Locate the cell with the specified text and output its (X, Y) center coordinate. 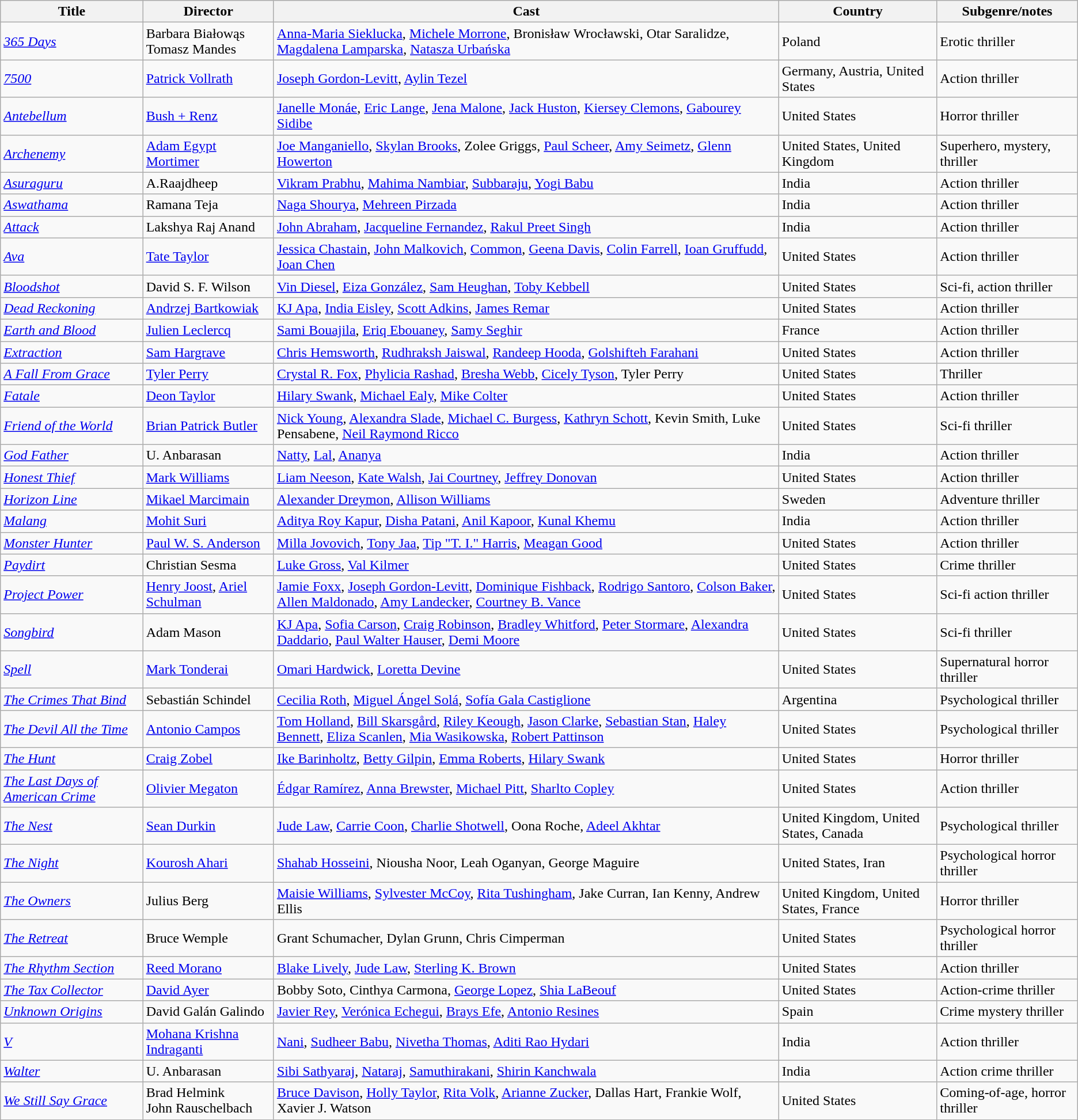
The Night (71, 864)
David Galán Galindo (208, 1012)
Julien Leclercq (208, 330)
Director (208, 12)
Ava (71, 257)
Archenemy (71, 153)
Édgar Ramírez, Anna Brewster, Michael Pitt, Sharlto Copley (526, 788)
The Devil All the Time (71, 729)
Sam Hargrave (208, 352)
Patrick Vollrath (208, 78)
Tate Taylor (208, 257)
God Father (71, 455)
Bruce Wemple (208, 939)
We Still Say Grace (71, 1101)
Thriller (1007, 374)
Nick Young, Alexandra Slade, Michael C. Burgess, Kathryn Schott, Kevin Smith, Luke Pensabene, Neil Raymond Ricco (526, 426)
Vikram Prabhu, Mahima Nambiar, Subbaraju, Yogi Babu (526, 183)
Mikael Marcimain (208, 499)
Poland (857, 41)
Bruce Davison, Holly Taylor, Rita Volk, Arianne Zucker, Dallas Hart, Frankie Wolf, Xavier J. Watson (526, 1101)
365 Days (71, 41)
KJ Apa, India Eisley, Scott Adkins, James Remar (526, 308)
Friend of the World (71, 426)
Paydirt (71, 565)
United States, United Kingdom (857, 153)
Crime thriller (1007, 565)
Paul W. S. Anderson (208, 543)
Sibi Sathyaraj, Nataraj, Samuthirakani, Shirin Kanchwala (526, 1071)
Bloodshot (71, 286)
Christian Sesma (208, 565)
Cecilia Roth, Miguel Ángel Solá, Sofía Gala Castiglione (526, 699)
Jessica Chastain, John Malkovich, Common, Geena Davis, Colin Farrell, Ioan Gruffudd, Joan Chen (526, 257)
The Crimes That Bind (71, 699)
John Abraham, Jacqueline Fernandez, Rakul Preet Singh (526, 227)
Crime mystery thriller (1007, 1012)
Mark Tonderai (208, 669)
Julius Berg (208, 901)
Attack (71, 227)
7500 (71, 78)
Deon Taylor (208, 396)
Aditya Roy Kapur, Disha Patani, Anil Kapoor, Kunal Khemu (526, 521)
A.Raajdheep (208, 183)
David Ayer (208, 990)
Barbara BiałowąsTomasz Mandes (208, 41)
Kourosh Ahari (208, 864)
Coming-of-age, horror thriller (1007, 1101)
Title (71, 12)
Grant Schumacher, Dylan Grunn, Chris Cimperman (526, 939)
Brad HelminkJohn Rauschelbach (208, 1101)
Sci-fi action thriller (1007, 594)
Maisie Williams, Sylvester McCoy, Rita Tushingham, Jake Curran, Ian Kenny, Andrew Ellis (526, 901)
Lakshya Raj Anand (208, 227)
Spain (857, 1012)
Mohit Suri (208, 521)
Sami Bouajila, Eriq Ebouaney, Samy Seghir (526, 330)
Action crime thriller (1007, 1071)
Antebellum (71, 116)
The Rhythm Section (71, 968)
Songbird (71, 632)
Mohana Krishna Indraganti (208, 1041)
Subgenre/notes (1007, 12)
Bush + Renz (208, 116)
Honest Thief (71, 477)
Alexander Dreymon, Allison Williams (526, 499)
Tyler Perry (208, 374)
Walter (71, 1071)
Nani, Sudheer Babu, Nivetha Thomas, Aditi Rao Hydari (526, 1041)
United Kingdom, United States, France (857, 901)
Horizon Line (71, 499)
Jamie Foxx, Joseph Gordon-Levitt, Dominique Fishback, Rodrigo Santoro, Colson Baker, Allen Maldonado, Amy Landecker, Courtney B. Vance (526, 594)
Spell (71, 669)
Earth and Blood (71, 330)
Adam Mason (208, 632)
Adventure thriller (1007, 499)
Hilary Swank, Michael Ealy, Mike Colter (526, 396)
Sweden (857, 499)
Andrzej Bartkowiak (208, 308)
Fatale (71, 396)
Action-crime thriller (1007, 990)
Olivier Megaton (208, 788)
A Fall From Grace (71, 374)
Natty, Lal, Ananya (526, 455)
Sci-fi, action thriller (1007, 286)
V (71, 1041)
United Kingdom, United States, Canada (857, 826)
Extraction (71, 352)
Monster Hunter (71, 543)
The Tax Collector (71, 990)
Country (857, 12)
The Retreat (71, 939)
The Nest (71, 826)
Milla Jovovich, Tony Jaa, Tip "T. I." Harris, Meagan Good (526, 543)
Ramana Teja (208, 205)
Unknown Origins (71, 1012)
Erotic thriller (1007, 41)
Supernatural horror thriller (1007, 669)
Shahab Hosseini, Niousha Noor, Leah Oganyan, George Maguire (526, 864)
Janelle Monáe, Eric Lange, Jena Malone, Jack Huston, Kiersey Clemons, Gabourey Sidibe (526, 116)
Crystal R. Fox, Phylicia Rashad, Bresha Webb, Cicely Tyson, Tyler Perry (526, 374)
Blake Lively, Jude Law, Sterling K. Brown (526, 968)
Liam Neeson, Kate Walsh, Jai Courtney, Jeffrey Donovan (526, 477)
Joseph Gordon-Levitt, Aylin Tezel (526, 78)
Sebastián Schindel (208, 699)
The Owners (71, 901)
Superhero, mystery, thriller (1007, 153)
Chris Hemsworth, Rudhraksh Jaiswal, Randeep Hooda, Golshifteh Farahani (526, 352)
The Last Days of American Crime (71, 788)
Brian Patrick Butler (208, 426)
Cast (526, 12)
Anna-Maria Sieklucka, Michele Morrone, Bronisław Wrocławski, Otar Saralidze, Magdalena Lamparska, Natasza Urbańska (526, 41)
Luke Gross, Val Kilmer (526, 565)
Project Power (71, 594)
Sean Durkin (208, 826)
David S. F. Wilson (208, 286)
KJ Apa, Sofia Carson, Craig Robinson, Bradley Whitford, Peter Stormare, Alexandra Daddario, Paul Walter Hauser, Demi Moore (526, 632)
Naga Shourya, Mehreen Pirzada (526, 205)
Jude Law, Carrie Coon, Charlie Shotwell, Oona Roche, Adeel Akhtar (526, 826)
Germany, Austria, United States (857, 78)
Aswathama (71, 205)
Antonio Campos (208, 729)
Craig Zobel (208, 758)
Asuraguru (71, 183)
Henry Joost, Ariel Schulman (208, 594)
Ike Barinholtz, Betty Gilpin, Emma Roberts, Hilary Swank (526, 758)
Tom Holland, Bill Skarsgård, Riley Keough, Jason Clarke, Sebastian Stan, Haley Bennett, Eliza Scanlen, Mia Wasikowska, Robert Pattinson (526, 729)
Vin Diesel, Eiza González, Sam Heughan, Toby Kebbell (526, 286)
The Hunt (71, 758)
Argentina (857, 699)
United States, Iran (857, 864)
Bobby Soto, Cinthya Carmona, George Lopez, Shia LaBeouf (526, 990)
Dead Reckoning (71, 308)
Omari Hardwick, Loretta Devine (526, 669)
Javier Rey, Verónica Echegui, Brays Efe, Antonio Resines (526, 1012)
Malang (71, 521)
Mark Williams (208, 477)
France (857, 330)
Reed Morano (208, 968)
Joe Manganiello, Skylan Brooks, Zolee Griggs, Paul Scheer, Amy Seimetz, Glenn Howerton (526, 153)
Adam Egypt Mortimer (208, 153)
